Locate the cell with the specified text and output its [X, Y] center coordinate. 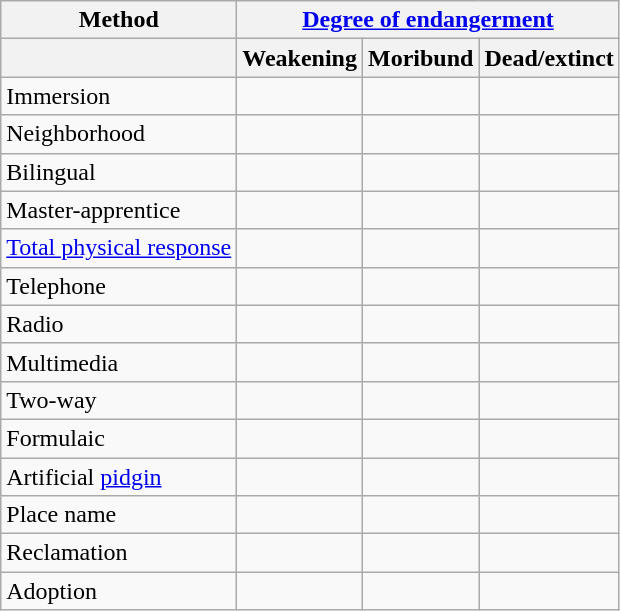
Neighborhood [119, 134]
Degree of endangerment [428, 20]
Method [119, 20]
Weakening [300, 58]
Two-way [119, 400]
Adoption [119, 591]
Immersion [119, 96]
Artificial pidgin [119, 477]
Multimedia [119, 362]
Master-apprentice [119, 210]
Total physical response [119, 248]
Formulaic [119, 438]
Dead/extinct [549, 58]
Bilingual [119, 172]
Telephone [119, 286]
Moribund [421, 58]
Radio [119, 324]
Reclamation [119, 553]
Place name [119, 515]
